Detect which cell encompasses the target text, then output its [x, y] center coordinate. 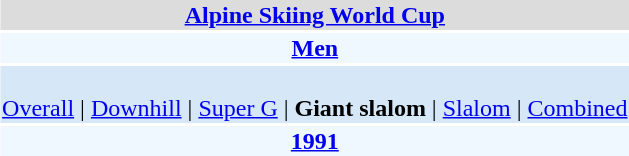
Men [315, 48]
Alpine Skiing World Cup [315, 15]
Overall | Downhill | Super G | Giant slalom | Slalom | Combined [315, 94]
1991 [315, 141]
